Return the [X, Y] coordinate for the center point of the cell that contains the specified text.  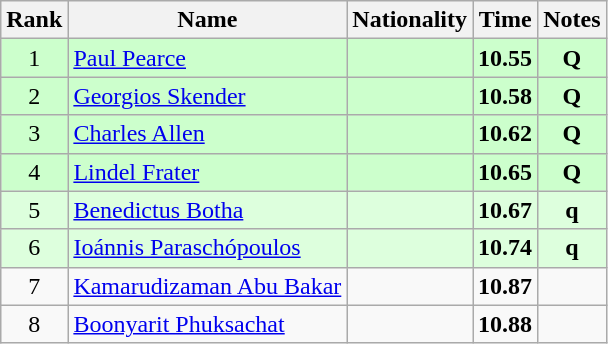
Benedictus Botha [208, 210]
10.58 [506, 96]
Rank [34, 20]
5 [34, 210]
3 [34, 134]
Time [506, 20]
6 [34, 248]
Boonyarit Phuksachat [208, 324]
4 [34, 172]
Notes [572, 20]
10.65 [506, 172]
Georgios Skender [208, 96]
2 [34, 96]
Nationality [410, 20]
Charles Allen [208, 134]
Name [208, 20]
Ioánnis Paraschópoulos [208, 248]
10.88 [506, 324]
10.55 [506, 58]
10.62 [506, 134]
Paul Pearce [208, 58]
7 [34, 286]
1 [34, 58]
10.67 [506, 210]
Lindel Frater [208, 172]
8 [34, 324]
10.74 [506, 248]
10.87 [506, 286]
Kamarudizaman Abu Bakar [208, 286]
